Identify which cell holds the provided text, then report its (X, Y) central coordinate. 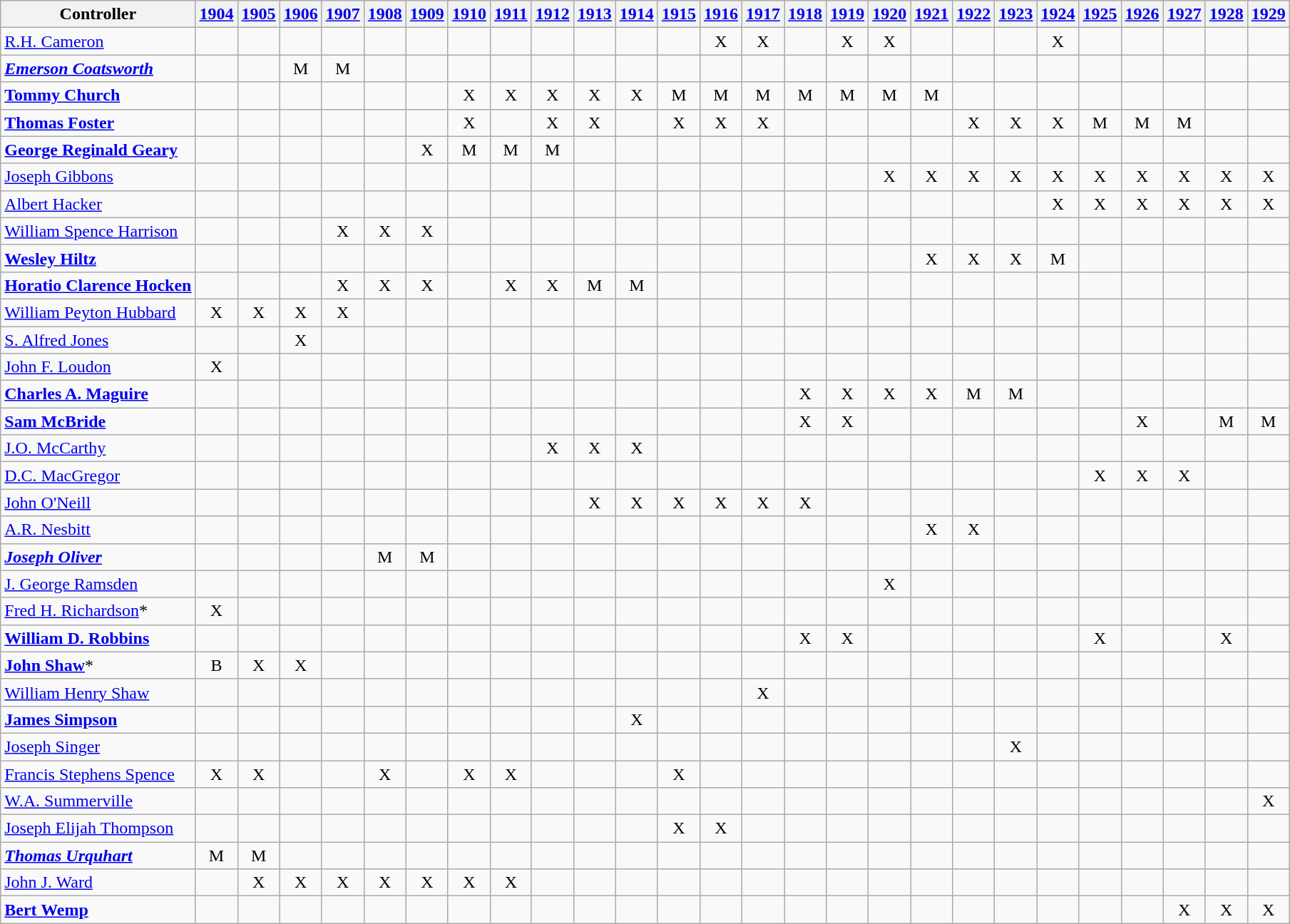
John Shaw* (98, 665)
Bert Wemp (98, 910)
Joseph Elijah Thompson (98, 828)
1920 (890, 14)
J. George Ramsden (98, 584)
1928 (1227, 14)
1907 (342, 14)
1917 (763, 14)
J.O. McCarthy (98, 448)
1925 (1100, 14)
William Peyton Hubbard (98, 312)
Joseph Singer (98, 746)
James Simpson (98, 719)
Joseph Gibbons (98, 177)
William D. Robbins (98, 638)
Thomas Foster (98, 123)
1915 (679, 14)
1926 (1142, 14)
1922 (974, 14)
Sam McBride (98, 421)
D.C. MacGregor (98, 476)
John J. Ward (98, 883)
R.H. Cameron (98, 41)
1924 (1058, 14)
John F. Loudon (98, 367)
S. Alfred Jones (98, 340)
Albert Hacker (98, 204)
B (217, 665)
1913 (595, 14)
1912 (552, 14)
Thomas Urquhart (98, 856)
Wesley Hiltz (98, 258)
1918 (806, 14)
Controller (98, 14)
1906 (301, 14)
Emerson Coatsworth (98, 68)
George Reginald Geary (98, 150)
A.R. Nesbitt (98, 530)
William Henry Shaw (98, 692)
1905 (258, 14)
Fred H. Richardson* (98, 611)
1904 (217, 14)
Joseph Oliver (98, 557)
Tommy Church (98, 96)
John O'Neill (98, 503)
Francis Stephens Spence (98, 774)
Charles A. Maguire (98, 394)
1919 (847, 14)
W.A. Summerville (98, 801)
1914 (636, 14)
1923 (1015, 14)
1927 (1184, 14)
1908 (385, 14)
1910 (469, 14)
1916 (720, 14)
Horatio Clarence Hocken (98, 285)
1921 (931, 14)
William Spence Harrison (98, 231)
1929 (1268, 14)
1909 (426, 14)
1911 (511, 14)
